Identify which cell holds the provided text, then report its [x, y] central coordinate. 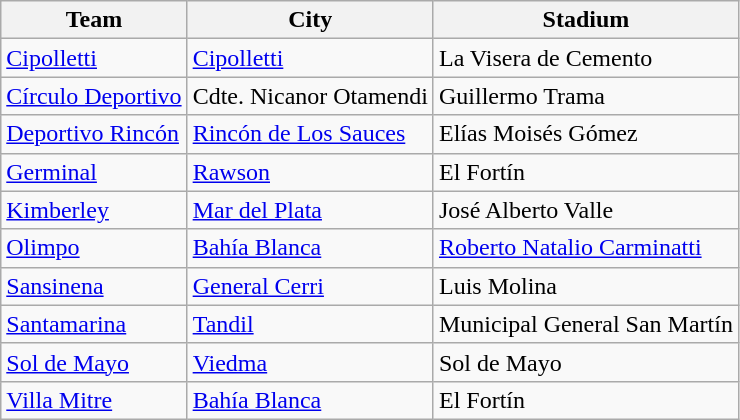
Viedma [310, 362]
Rincón de Los Sauces [310, 134]
Elías Moisés Gómez [586, 134]
Cdte. Nicanor Otamendi [310, 96]
Tandil [310, 324]
Luis Molina [586, 286]
Deportivo Rincón [94, 134]
Germinal [94, 172]
Team [94, 20]
La Visera de Cemento [586, 58]
Municipal General San Martín [586, 324]
General Cerri [310, 286]
Guillermo Trama [586, 96]
Olimpo [94, 248]
Villa Mitre [94, 400]
Círculo Deportivo [94, 96]
City [310, 20]
Roberto Natalio Carminatti [586, 248]
José Alberto Valle [586, 210]
Rawson [310, 172]
Santamarina [94, 324]
Stadium [586, 20]
Mar del Plata [310, 210]
Sansinena [94, 286]
Kimberley [94, 210]
